From the cell containing the given text, extract its center point as (x, y) coordinate. 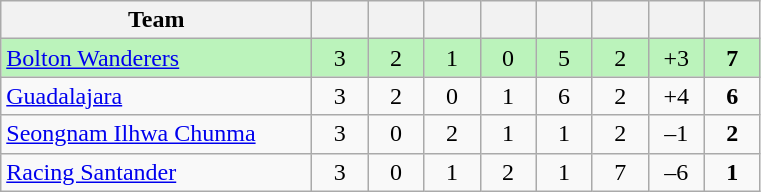
Team (156, 20)
Racing Santander (156, 172)
Bolton Wanderers (156, 58)
–6 (676, 172)
+4 (676, 96)
5 (564, 58)
Seongnam Ilhwa Chunma (156, 134)
Guadalajara (156, 96)
–1 (676, 134)
+3 (676, 58)
